Capture the cell that displays the provided text and extract its [X, Y] central coordinate. 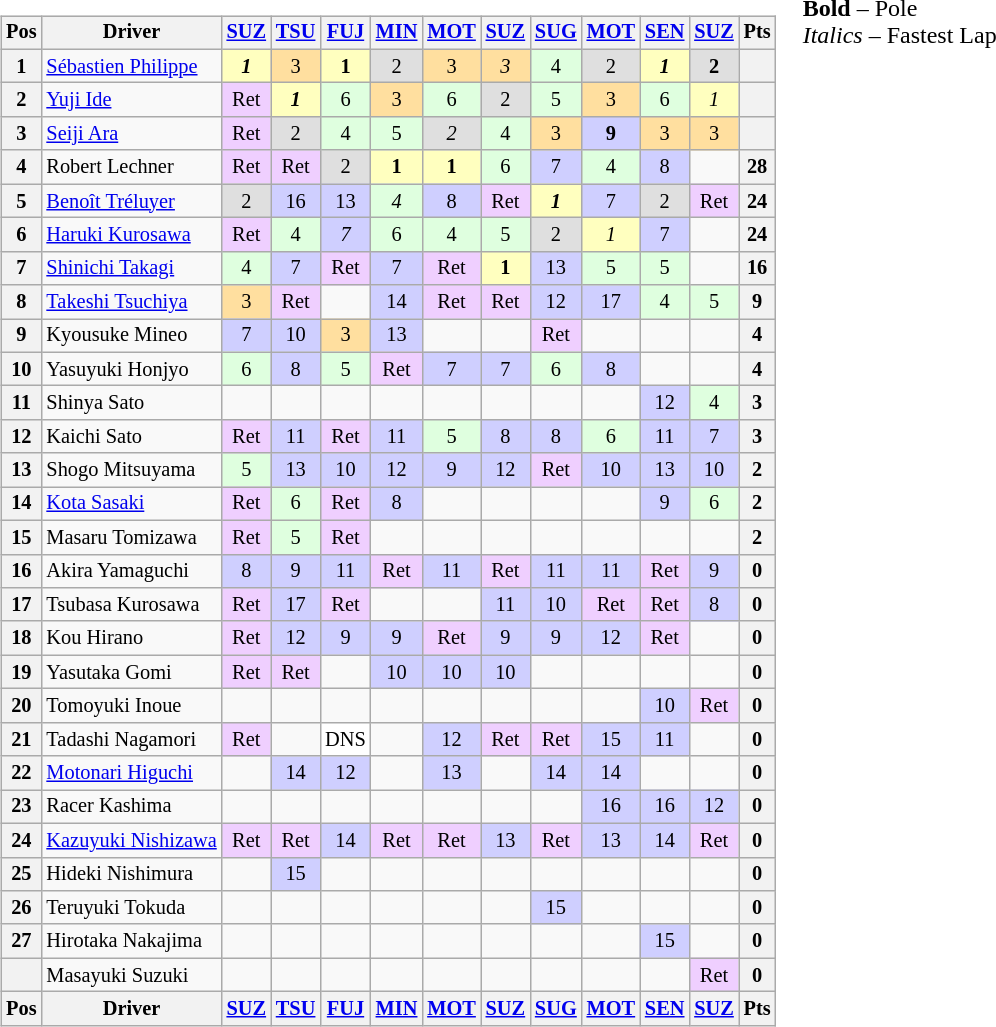
Kou Hirano [131, 638]
Takeshi Tsuchiya [131, 302]
Kyousuke Mineo [131, 336]
21 [21, 739]
DNS [345, 739]
Yasutaka Gomi [131, 672]
Shinichi Takagi [131, 268]
Yuji Ide [131, 100]
23 [21, 807]
Hideki Nishimura [131, 874]
22 [21, 773]
Tomoyuki Inoue [131, 706]
19 [21, 672]
Racer Kashima [131, 807]
26 [21, 908]
20 [21, 706]
Kaichi Sato [131, 437]
Masaru Tomizawa [131, 537]
Motonari Higuchi [131, 773]
Robert Lechner [131, 167]
Kota Sasaki [131, 504]
Seiji Ara [131, 134]
Akira Yamaguchi [131, 571]
Shogo Mitsuyama [131, 470]
Sébastien Philippe [131, 66]
Teruyuki Tokuda [131, 908]
Shinya Sato [131, 403]
Yasuyuki Honjyo [131, 369]
18 [21, 638]
27 [21, 941]
Masayuki Suzuki [131, 975]
25 [21, 874]
28 [758, 167]
Tsubasa Kurosawa [131, 605]
Kazuyuki Nishizawa [131, 840]
Hirotaka Nakajima [131, 941]
Haruki Kurosawa [131, 235]
Benoît Tréluyer [131, 201]
Tadashi Nagamori [131, 739]
